Find where the given text appears and provide that cell's center as (x, y) coordinate. 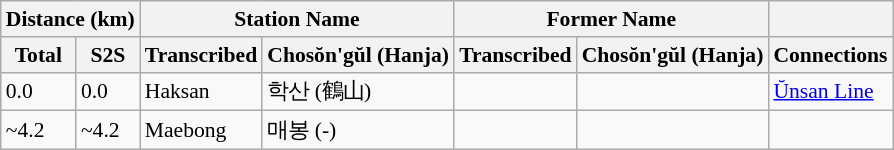
S2S (108, 55)
Former Name (611, 19)
Station Name (297, 19)
Total (38, 55)
Maebong (201, 130)
Connections (830, 55)
학산 (鶴山) (358, 92)
Distance (km) (70, 19)
Ŭnsan Line (830, 92)
매봉 (-) (358, 130)
Haksan (201, 92)
